Identify which cell holds the provided text, then report its (x, y) central coordinate. 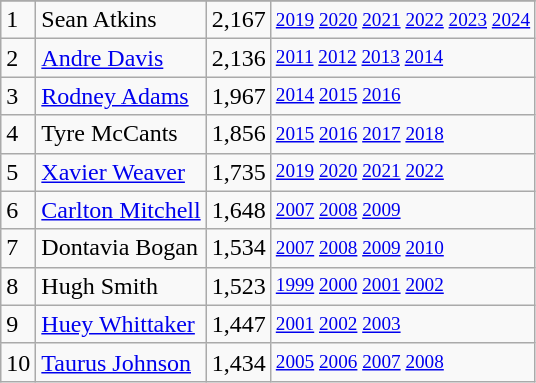
2005 2006 2007 2008 (403, 362)
Xavier Weaver (121, 172)
2019 2020 2021 2022 2023 2024 (403, 20)
1,447 (238, 324)
1,434 (238, 362)
5 (18, 172)
1,648 (238, 210)
2015 2016 2017 2018 (403, 134)
2001 2002 2003 (403, 324)
1999 2000 2001 2002 (403, 286)
1,534 (238, 248)
1,967 (238, 96)
2,136 (238, 58)
Sean Atkins (121, 20)
2019 2020 2021 2022 (403, 172)
Hugh Smith (121, 286)
4 (18, 134)
2007 2008 2009 (403, 210)
Carlton Mitchell (121, 210)
2014 2015 2016 (403, 96)
Rodney Adams (121, 96)
2 (18, 58)
2007 2008 2009 2010 (403, 248)
2011 2012 2013 2014 (403, 58)
1,735 (238, 172)
1,856 (238, 134)
Huey Whittaker (121, 324)
Andre Davis (121, 58)
2,167 (238, 20)
Tyre McCants (121, 134)
9 (18, 324)
1,523 (238, 286)
Dontavia Bogan (121, 248)
1 (18, 20)
Taurus Johnson (121, 362)
3 (18, 96)
7 (18, 248)
10 (18, 362)
6 (18, 210)
8 (18, 286)
